Search for the cell housing the specified text and yield its [X, Y] center coordinate. 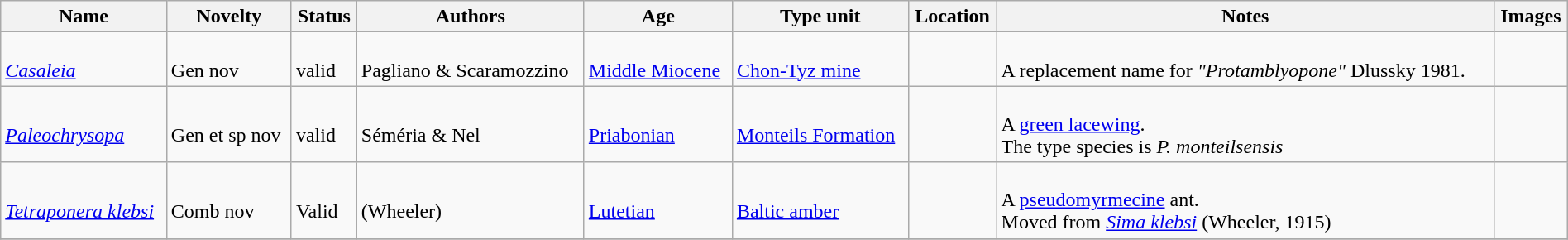
Baltic amber [820, 200]
Location [953, 17]
Gen nov [228, 60]
Comb nov [228, 200]
Chon-Tyz mine [820, 60]
Images [1530, 17]
Paleochrysopa [84, 124]
A pseudomyrmecine ant. Moved from Sima klebsi (Wheeler, 1915) [1245, 200]
Casaleia [84, 60]
Pagliano & Scaramozzino [470, 60]
Authors [470, 17]
A green lacewing. The type species is P. monteilsensis [1245, 124]
Type unit [820, 17]
(Wheeler) [470, 200]
Novelty [228, 17]
Age [658, 17]
A replacement name for "Protamblyopone" Dlussky 1981. [1245, 60]
Name [84, 17]
Séméria & Nel [470, 124]
Status [324, 17]
Gen et sp nov [228, 124]
Lutetian [658, 200]
Valid [324, 200]
Priabonian [658, 124]
Monteils Formation [820, 124]
Tetraponera klebsi [84, 200]
Notes [1245, 17]
Middle Miocene [658, 60]
